Pinpoint the cell where the given text exists, returning its [x, y] midpoint coordinate. 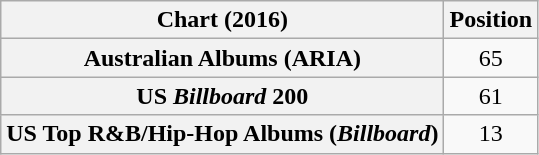
US Billboard 200 [222, 96]
Australian Albums (ARIA) [222, 58]
13 [491, 134]
US Top R&B/Hip-Hop Albums (Billboard) [222, 134]
65 [491, 58]
Chart (2016) [222, 20]
61 [491, 96]
Position [491, 20]
